Determine the [x, y] coordinate at the center of the cell enclosing the given text.  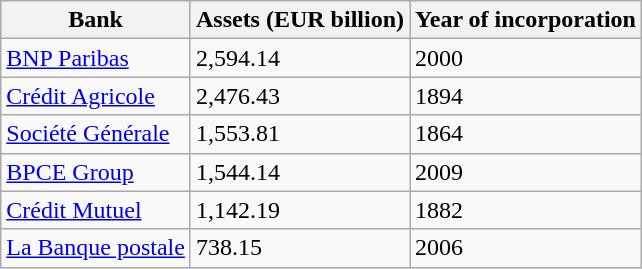
1,553.81 [300, 134]
Société Générale [96, 134]
1882 [526, 210]
Crédit Mutuel [96, 210]
BPCE Group [96, 172]
BNP Paribas [96, 58]
2006 [526, 248]
1894 [526, 96]
La Banque postale [96, 248]
2000 [526, 58]
2009 [526, 172]
Year of incorporation [526, 20]
Crédit Agricole [96, 96]
1,544.14 [300, 172]
1864 [526, 134]
738.15 [300, 248]
2,476.43 [300, 96]
Assets (EUR billion) [300, 20]
2,594.14 [300, 58]
Bank [96, 20]
1,142.19 [300, 210]
